Provide the [X, Y] coordinate of the cell's center where the given text is located.  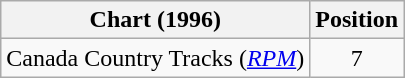
7 [357, 58]
Canada Country Tracks (RPM) [156, 58]
Position [357, 20]
Chart (1996) [156, 20]
